Capture the cell that displays the provided text and extract its [x, y] central coordinate. 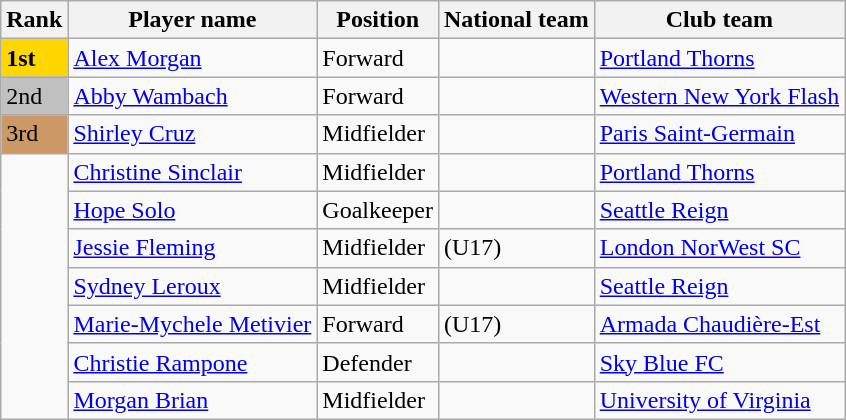
Christie Rampone [192, 362]
Position [378, 20]
Goalkeeper [378, 210]
Alex Morgan [192, 58]
Rank [34, 20]
Defender [378, 362]
Western New York Flash [719, 96]
Shirley Cruz [192, 134]
National team [516, 20]
University of Virginia [719, 400]
Paris Saint-Germain [719, 134]
Sydney Leroux [192, 286]
3rd [34, 134]
Sky Blue FC [719, 362]
Christine Sinclair [192, 172]
Jessie Fleming [192, 248]
Marie-Mychele Metivier [192, 324]
2nd [34, 96]
Armada Chaudière-Est [719, 324]
Club team [719, 20]
Hope Solo [192, 210]
Morgan Brian [192, 400]
London NorWest SC [719, 248]
Player name [192, 20]
Abby Wambach [192, 96]
1st [34, 58]
